Return [x, y] of the center of cell containing provided text 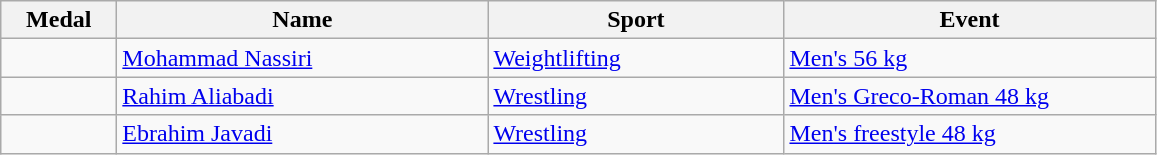
Sport [636, 20]
Medal [59, 20]
Men's Greco-Roman 48 kg [970, 96]
Men's freestyle 48 kg [970, 134]
Mohammad Nassiri [302, 58]
Weightlifting [636, 58]
Ebrahim Javadi [302, 134]
Men's 56 kg [970, 58]
Event [970, 20]
Name [302, 20]
Rahim Aliabadi [302, 96]
